Determine the [X, Y] coordinate at the center of the cell enclosing the given text.  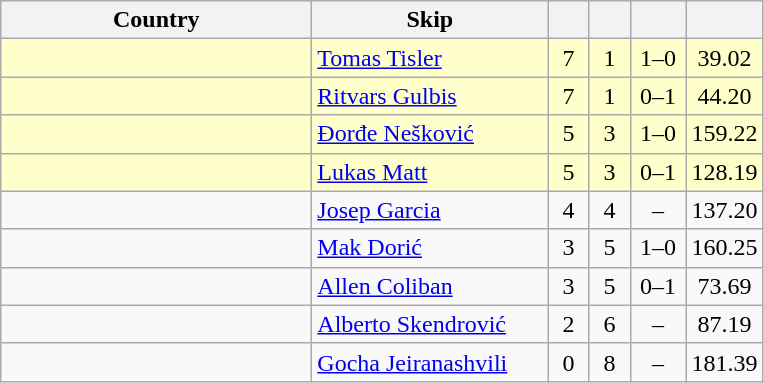
39.02 [724, 58]
Ritvars Gulbis [430, 96]
2 [568, 324]
Josep Garcia [430, 210]
Đorđe Nešković [430, 134]
181.39 [724, 362]
87.19 [724, 324]
Country [156, 20]
128.19 [724, 172]
Mak Dorić [430, 248]
160.25 [724, 248]
Skip [430, 20]
159.22 [724, 134]
8 [610, 362]
44.20 [724, 96]
Lukas Matt [430, 172]
137.20 [724, 210]
Gocha Jeiranashvili [430, 362]
0 [568, 362]
6 [610, 324]
Alberto Skendrović [430, 324]
Tomas Tisler [430, 58]
73.69 [724, 286]
Allen Coliban [430, 286]
